From the cell containing the given text, extract its center point as [x, y] coordinate. 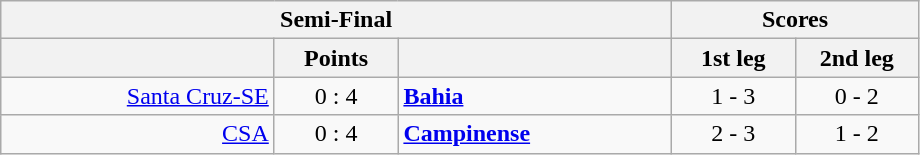
Santa Cruz-SE [138, 96]
Points [336, 58]
Semi-Final [336, 20]
1 - 2 [857, 134]
1st leg [733, 58]
Campinense [535, 134]
1 - 3 [733, 96]
CSA [138, 134]
Bahia [535, 96]
Scores [794, 20]
2 - 3 [733, 134]
2nd leg [857, 58]
0 - 2 [857, 96]
